Find where the given text appears and provide that cell's center as (X, Y) coordinate. 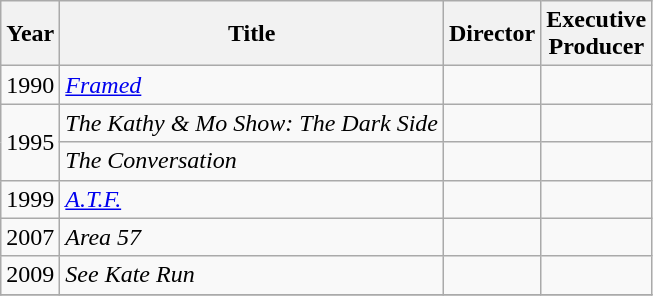
Director (492, 34)
Year (30, 34)
The Kathy & Mo Show: The Dark Side (252, 123)
2009 (30, 275)
The Conversation (252, 161)
1995 (30, 142)
Title (252, 34)
See Kate Run (252, 275)
1999 (30, 199)
ExecutiveProducer (596, 34)
Area 57 (252, 237)
A.T.F. (252, 199)
1990 (30, 85)
Framed (252, 85)
2007 (30, 237)
